Return (x, y) of the center of cell containing provided text 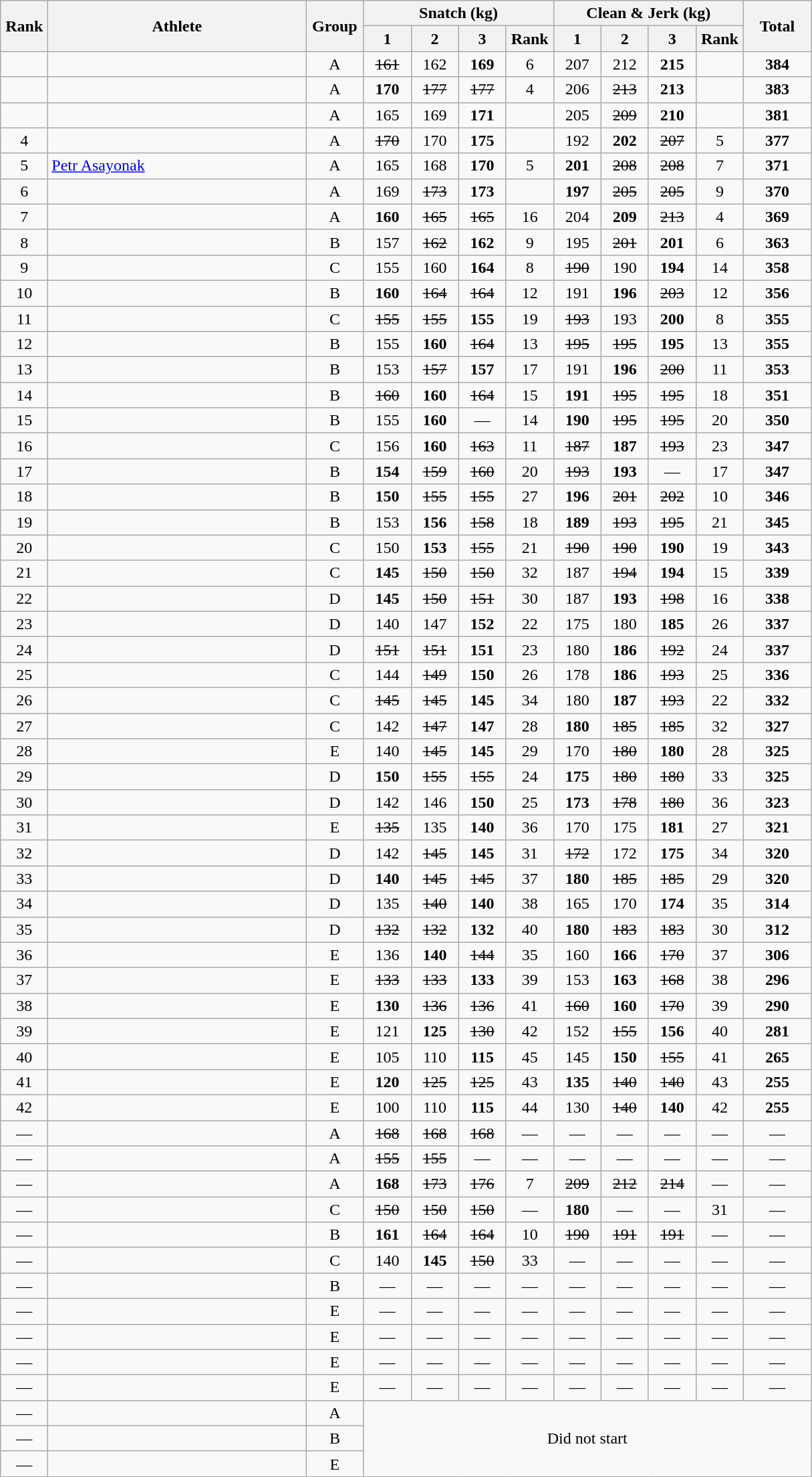
154 (388, 471)
45 (529, 1056)
206 (577, 90)
351 (777, 395)
296 (777, 980)
159 (434, 471)
356 (777, 293)
176 (483, 1184)
321 (777, 828)
215 (672, 64)
149 (434, 675)
Clean & Jerk (kg) (648, 13)
203 (672, 293)
Snatch (kg) (458, 13)
44 (529, 1107)
204 (577, 217)
353 (777, 370)
323 (777, 802)
189 (577, 522)
338 (777, 598)
Did not start (587, 1438)
358 (777, 267)
339 (777, 573)
377 (777, 140)
174 (672, 904)
105 (388, 1056)
350 (777, 421)
314 (777, 904)
381 (777, 115)
198 (672, 598)
290 (777, 1006)
171 (483, 115)
345 (777, 522)
312 (777, 929)
346 (777, 497)
210 (672, 115)
343 (777, 548)
281 (777, 1031)
Total (777, 26)
327 (777, 725)
146 (434, 802)
197 (577, 191)
370 (777, 191)
384 (777, 64)
158 (483, 522)
265 (777, 1056)
121 (388, 1031)
306 (777, 955)
383 (777, 90)
371 (777, 166)
214 (672, 1184)
100 (388, 1107)
Petr Asayonak (177, 166)
Group (335, 26)
166 (624, 955)
332 (777, 700)
Athlete (177, 26)
181 (672, 828)
336 (777, 675)
369 (777, 217)
120 (388, 1082)
363 (777, 242)
